Pinpoint the cell where the given text exists, returning its [X, Y] midpoint coordinate. 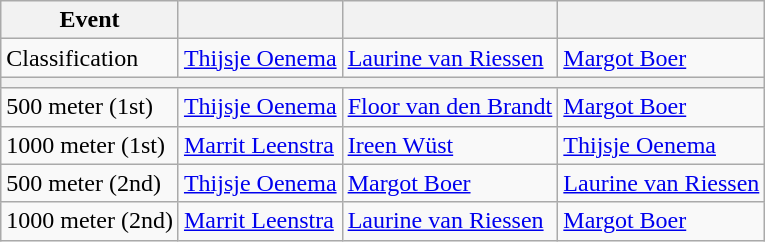
Event [90, 20]
500 meter (2nd) [90, 183]
500 meter (1st) [90, 107]
1000 meter (1st) [90, 145]
Ireen Wüst [450, 145]
1000 meter (2nd) [90, 221]
Floor van den Brandt [450, 107]
Classification [90, 58]
